Search for the cell housing the specified text and yield its [x, y] center coordinate. 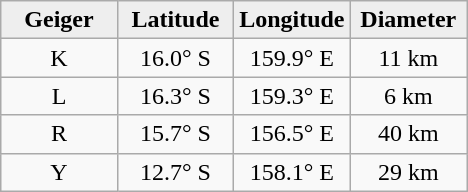
156.5° E [292, 134]
Geiger [59, 20]
Diameter [408, 20]
16.3° S [175, 96]
Longitude [292, 20]
K [59, 58]
40 km [408, 134]
12.7° S [175, 172]
11 km [408, 58]
L [59, 96]
29 km [408, 172]
Latitude [175, 20]
159.9° E [292, 58]
158.1° E [292, 172]
R [59, 134]
159.3° E [292, 96]
16.0° S [175, 58]
6 km [408, 96]
15.7° S [175, 134]
Y [59, 172]
